Provide the [X, Y] coordinate of the cell's center where the given text is located.  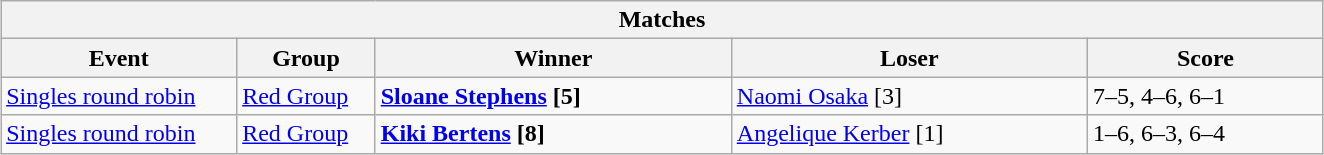
Group [306, 58]
Winner [553, 58]
Loser [909, 58]
Matches [662, 20]
Kiki Bertens [8] [553, 134]
1–6, 6–3, 6–4 [1205, 134]
7–5, 4–6, 6–1 [1205, 96]
Sloane Stephens [5] [553, 96]
Naomi Osaka [3] [909, 96]
Angelique Kerber [1] [909, 134]
Score [1205, 58]
Event [119, 58]
